Return (x, y) of the center of cell containing provided text 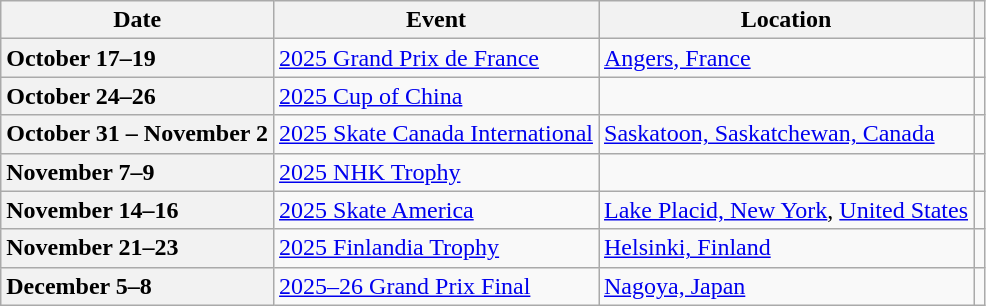
November 7–9 (138, 172)
2025–26 Grand Prix Final (436, 286)
Helsinki, Finland (786, 248)
2025 Cup of China (436, 96)
December 5–8 (138, 286)
2025 NHK Trophy (436, 172)
November 21–23 (138, 248)
Angers, France (786, 58)
2025 Skate Canada International (436, 134)
2025 Grand Prix de France (436, 58)
Event (436, 20)
October 17–19 (138, 58)
November 14–16 (138, 210)
2025 Finlandia Trophy (436, 248)
Location (786, 20)
Lake Placid, New York, United States (786, 210)
Saskatoon, Saskatchewan, Canada (786, 134)
October 24–26 (138, 96)
October 31 – November 2 (138, 134)
Nagoya, Japan (786, 286)
2025 Skate America (436, 210)
Date (138, 20)
